Pinpoint the cell where the given text exists, returning its (X, Y) midpoint coordinate. 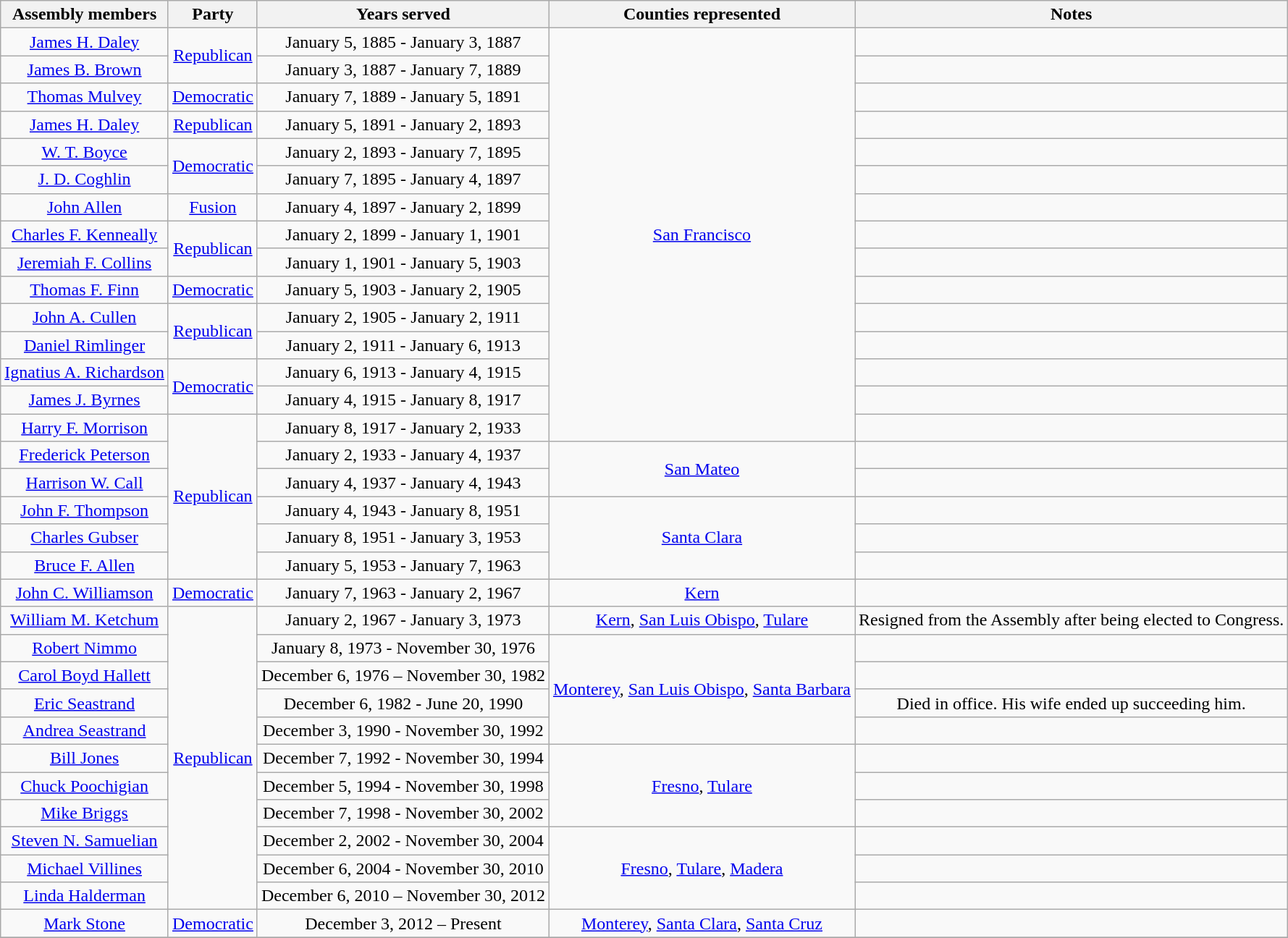
January 2, 1933 - January 4, 1937 (403, 455)
Bruce F. Allen (85, 565)
December 6, 2010 – November 30, 2012 (403, 896)
Fresno, Tulare, Madera (702, 869)
Carol Boyd Hallett (85, 675)
Robert Nimmo (85, 648)
January 5, 1885 - January 3, 1887 (403, 42)
William M. Ketchum (85, 620)
December 7, 1992 - November 30, 1994 (403, 758)
Fresno, Tulare (702, 785)
January 8, 1973 - November 30, 1976 (403, 648)
January 1, 1901 - January 5, 1903 (403, 262)
Michael Villines (85, 869)
January 2, 1899 - January 1, 1901 (403, 234)
December 6, 1982 - June 20, 1990 (403, 703)
San Francisco (702, 234)
Charles Gubser (85, 538)
John F. Thompson (85, 510)
Chuck Poochigian (85, 785)
January 7, 1895 - January 4, 1897 (403, 179)
January 6, 1913 - January 4, 1915 (403, 373)
Counties represented (702, 14)
W. T. Boyce (85, 152)
Bill Jones (85, 758)
Kern, San Luis Obispo, Tulare (702, 620)
Kern (702, 593)
January 3, 1887 - January 7, 1889 (403, 69)
December 2, 2002 - November 30, 2004 (403, 841)
John Allen (85, 207)
January 5, 1953 - January 7, 1963 (403, 565)
January 7, 1963 - January 2, 1967 (403, 593)
January 2, 1905 - January 2, 1911 (403, 317)
January 2, 1967 - January 3, 1973 (403, 620)
Charles F. Kenneally (85, 234)
Thomas Mulvey (85, 97)
Linda Halderman (85, 896)
Assembly members (85, 14)
January 4, 1943 - January 8, 1951 (403, 510)
December 6, 1976 – November 30, 1982 (403, 675)
December 6, 2004 - November 30, 2010 (403, 869)
J. D. Coghlin (85, 179)
Died in office. His wife ended up succeeding him. (1072, 703)
December 7, 1998 - November 30, 2002 (403, 814)
John C. Williamson (85, 593)
Harry F. Morrison (85, 428)
Thomas F. Finn (85, 290)
Mike Briggs (85, 814)
Santa Clara (702, 538)
December 5, 1994 - November 30, 1998 (403, 785)
John A. Cullen (85, 317)
Harrison W. Call (85, 483)
January 8, 1951 - January 3, 1953 (403, 538)
James J. Byrnes (85, 400)
James B. Brown (85, 69)
Andrea Seastrand (85, 730)
Jeremiah F. Collins (85, 262)
January 4, 1937 - January 4, 1943 (403, 483)
Daniel Rimlinger (85, 345)
Monterey, San Luis Obispo, Santa Barbara (702, 689)
January 4, 1897 - January 2, 1899 (403, 207)
Resigned from the Assembly after being elected to Congress. (1072, 620)
January 4, 1915 - January 8, 1917 (403, 400)
January 5, 1891 - January 2, 1893 (403, 124)
January 8, 1917 - January 2, 1933 (403, 428)
Fusion (213, 207)
Eric Seastrand (85, 703)
December 3, 1990 - November 30, 1992 (403, 730)
January 7, 1889 - January 5, 1891 (403, 97)
Ignatius A. Richardson (85, 373)
January 5, 1903 - January 2, 1905 (403, 290)
Steven N. Samuelian (85, 841)
Mark Stone (85, 924)
San Mateo (702, 469)
Party (213, 14)
December 3, 2012 – Present (403, 924)
January 2, 1893 - January 7, 1895 (403, 152)
Monterey, Santa Clara, Santa Cruz (702, 924)
Frederick Peterson (85, 455)
Years served (403, 14)
January 2, 1911 - January 6, 1913 (403, 345)
Notes (1072, 14)
